Search for the cell housing the specified text and yield its [X, Y] center coordinate. 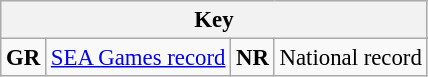
GR [24, 58]
SEA Games record [138, 58]
NR [253, 58]
Key [214, 20]
National record [350, 58]
